Output the [x, y] coordinate of the center of the cell containing the given text.  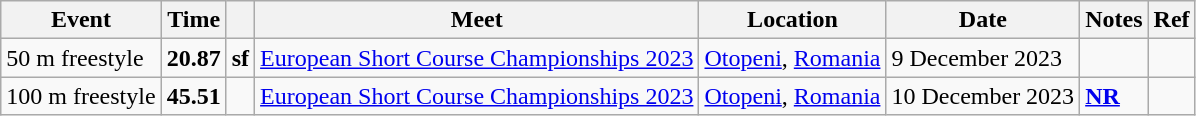
45.51 [194, 96]
Time [194, 20]
10 December 2023 [983, 96]
Notes [1114, 20]
NR [1114, 96]
Event [81, 20]
20.87 [194, 58]
9 December 2023 [983, 58]
sf [240, 58]
Date [983, 20]
100 m freestyle [81, 96]
Ref [1172, 20]
Location [792, 20]
50 m freestyle [81, 58]
Meet [477, 20]
